Pinpoint the cell where the given text exists, returning its (X, Y) midpoint coordinate. 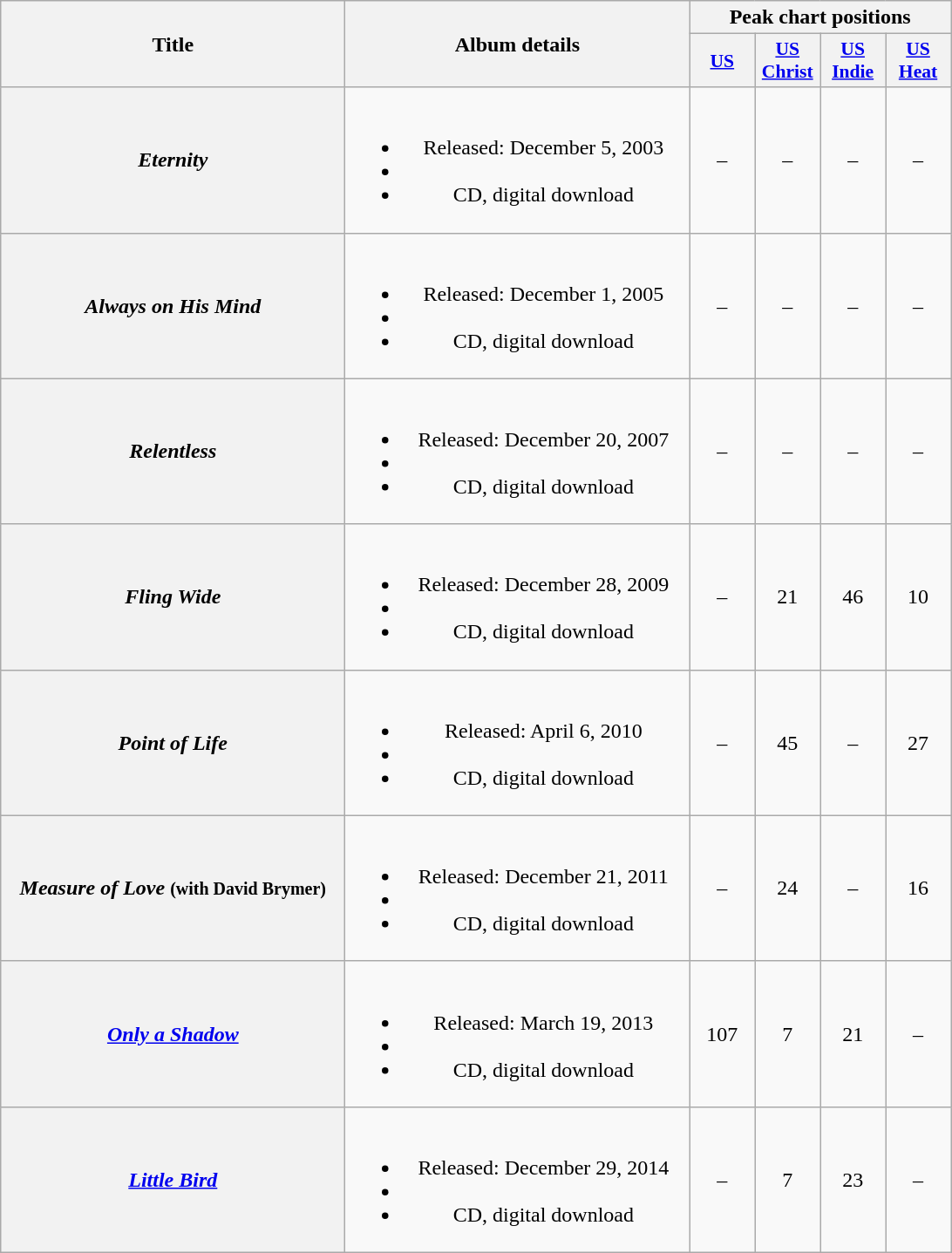
Only a Shadow (173, 1034)
Released: December 29, 2014CD, digital download (518, 1179)
USChrist (788, 61)
Released: March 19, 2013CD, digital download (518, 1034)
23 (853, 1179)
Released: December 5, 2003CD, digital download (518, 160)
Released: December 21, 2011CD, digital download (518, 888)
USIndie (853, 61)
USHeat (919, 61)
Little Bird (173, 1179)
Title (173, 44)
27 (919, 743)
Eternity (173, 160)
Released: December 20, 2007CD, digital download (518, 452)
Peak chart positions (820, 17)
Measure of Love (with David Brymer) (173, 888)
Point of Life (173, 743)
10 (919, 596)
US (722, 61)
46 (853, 596)
Always on His Mind (173, 305)
Relentless (173, 452)
107 (722, 1034)
Album details (518, 44)
16 (919, 888)
Fling Wide (173, 596)
45 (788, 743)
Released: April 6, 2010CD, digital download (518, 743)
Released: December 1, 2005CD, digital download (518, 305)
Released: December 28, 2009CD, digital download (518, 596)
24 (788, 888)
